Search for the cell housing the specified text and yield its [X, Y] center coordinate. 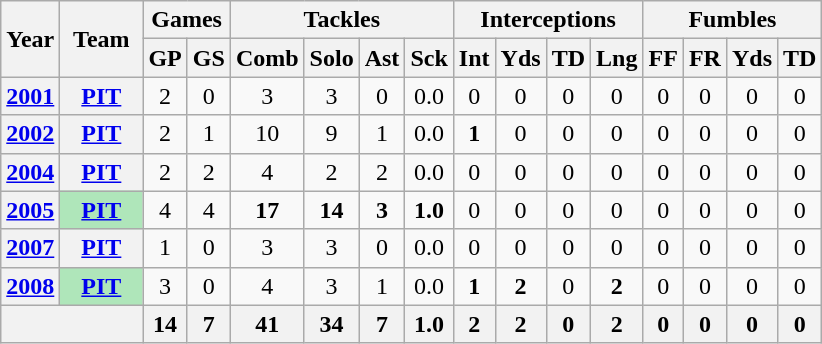
Comb [267, 58]
Fumbles [732, 20]
GP [165, 58]
Int [474, 58]
Ast [382, 58]
2002 [30, 134]
34 [332, 324]
17 [267, 210]
2004 [30, 172]
2005 [30, 210]
Year [30, 39]
9 [332, 134]
Team [102, 39]
Tackles [342, 20]
10 [267, 134]
2001 [30, 96]
Games [186, 20]
Sck [429, 58]
Interceptions [548, 20]
Lng [617, 58]
Solo [332, 58]
FF [663, 58]
41 [267, 324]
2008 [30, 286]
FR [704, 58]
GS [208, 58]
2007 [30, 248]
